Pinpoint the cell where the given text exists, returning its (X, Y) midpoint coordinate. 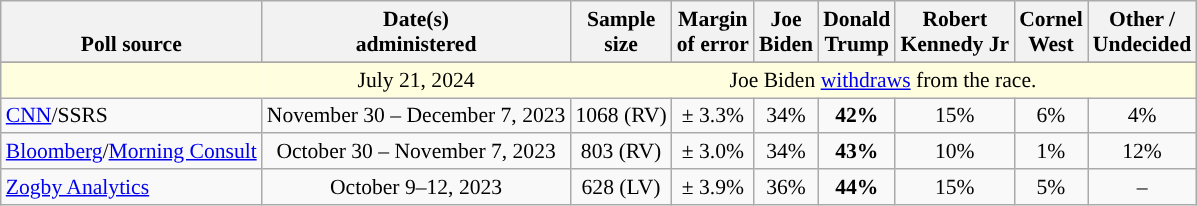
July 21, 2024 (416, 80)
10% (954, 152)
Date(s)administered (416, 32)
1% (1051, 152)
JoeBiden (786, 32)
Marginof error (713, 32)
4% (1142, 116)
1068 (RV) (620, 116)
CornelWest (1051, 32)
6% (1051, 116)
DonaldTrump (856, 32)
Samplesize (620, 32)
Poll source (132, 32)
– (1142, 187)
44% (856, 187)
628 (LV) (620, 187)
Joe Biden withdraws from the race. (883, 80)
Zogby Analytics (132, 187)
October 30 – November 7, 2023 (416, 152)
± 3.0% (713, 152)
12% (1142, 152)
October 9–12, 2023 (416, 187)
43% (856, 152)
CNN/SSRS (132, 116)
5% (1051, 187)
Other /Undecided (1142, 32)
36% (786, 187)
803 (RV) (620, 152)
November 30 – December 7, 2023 (416, 116)
± 3.9% (713, 187)
Bloomberg/Morning Consult (132, 152)
RobertKennedy Jr (954, 32)
± 3.3% (713, 116)
42% (856, 116)
